Extract the [x, y] coordinate from the center of the cell holding the provided text.  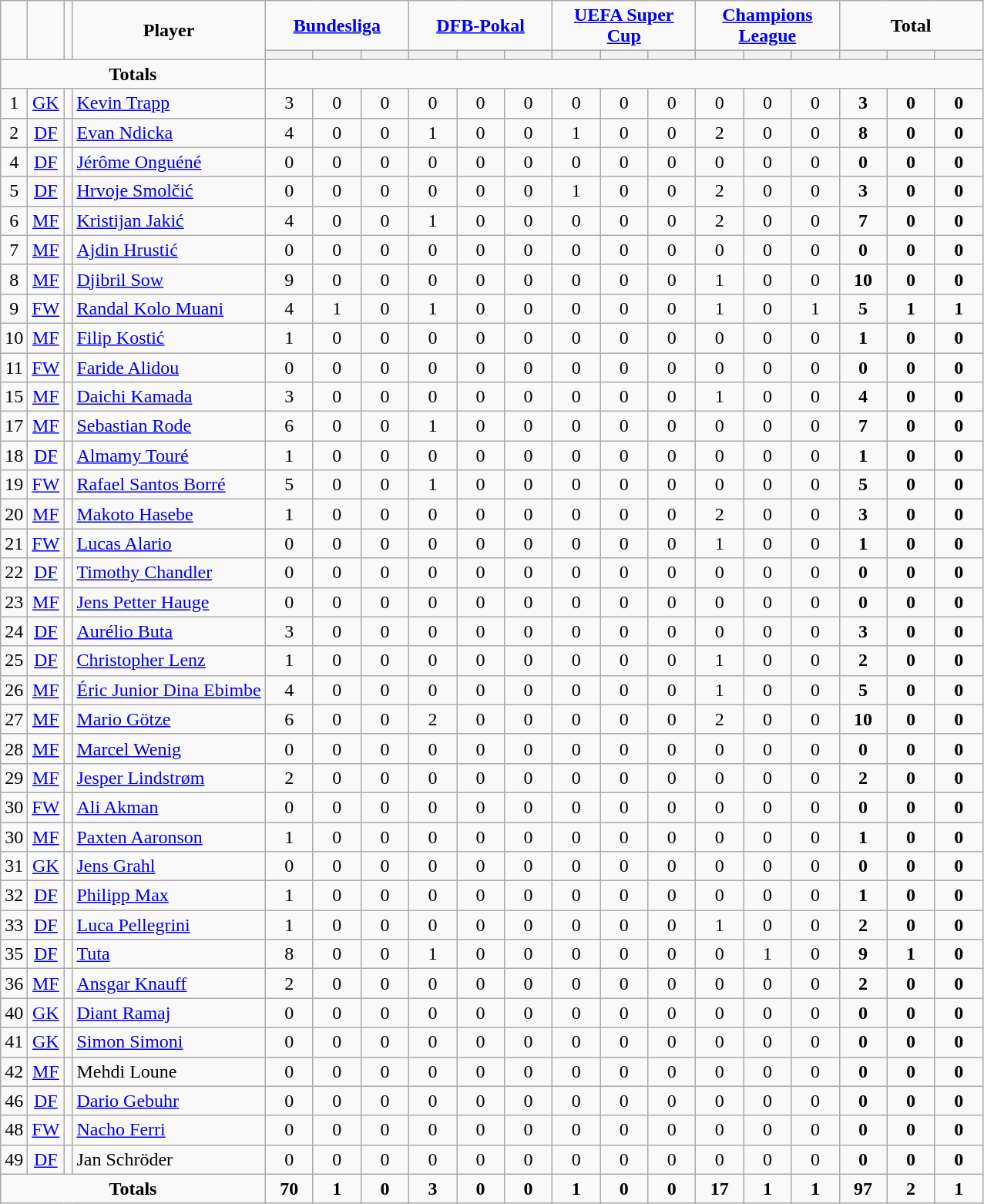
Kevin Trapp [169, 103]
28 [14, 748]
31 [14, 866]
Tuta [169, 954]
Evan Ndicka [169, 133]
Randal Kolo Muani [169, 308]
Timothy Chandler [169, 573]
Djibril Sow [169, 279]
42 [14, 1071]
32 [14, 896]
15 [14, 397]
Makoto Hasebe [169, 514]
40 [14, 1013]
35 [14, 954]
Bundesliga [337, 26]
Jesper Lindstrøm [169, 778]
Filip Kostić [169, 338]
20 [14, 514]
48 [14, 1130]
Dario Gebuhr [169, 1101]
Simon Simoni [169, 1042]
Jens Grahl [169, 866]
Aurélio Buta [169, 631]
19 [14, 485]
97 [863, 1189]
46 [14, 1101]
Paxten Aaronson [169, 836]
Player [169, 30]
Jens Petter Hauge [169, 602]
Hrvoje Smolčić [169, 191]
18 [14, 456]
Mehdi Loune [169, 1071]
41 [14, 1042]
Ajdin Hrustić [169, 250]
49 [14, 1159]
Nacho Ferri [169, 1130]
Kristijan Jakić [169, 220]
21 [14, 543]
Rafael Santos Borré [169, 485]
36 [14, 984]
Éric Junior Dina Ebimbe [169, 690]
26 [14, 690]
25 [14, 661]
24 [14, 631]
Ansgar Knauff [169, 984]
Marcel Wenig [169, 748]
Philipp Max [169, 896]
Jérôme Onguéné [169, 162]
Sebastian Rode [169, 426]
22 [14, 573]
Almamy Touré [169, 456]
DFB-Pokal [480, 26]
UEFA Super Cup [624, 26]
Faride Alidou [169, 368]
33 [14, 925]
Daichi Kamada [169, 397]
Ali Akman [169, 807]
27 [14, 719]
29 [14, 778]
Jan Schröder [169, 1159]
Mario Götze [169, 719]
11 [14, 368]
Diant Ramaj [169, 1013]
70 [289, 1189]
Total [911, 26]
Christopher Lenz [169, 661]
Luca Pellegrini [169, 925]
Lucas Alario [169, 543]
23 [14, 602]
Champions League [767, 26]
